Capture the cell that displays the provided text and extract its (X, Y) central coordinate. 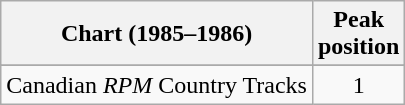
1 (358, 85)
Chart (1985–1986) (157, 34)
Peakposition (358, 34)
Canadian RPM Country Tracks (157, 85)
